Extract the (X, Y) coordinate from the center of the cell holding the provided text.  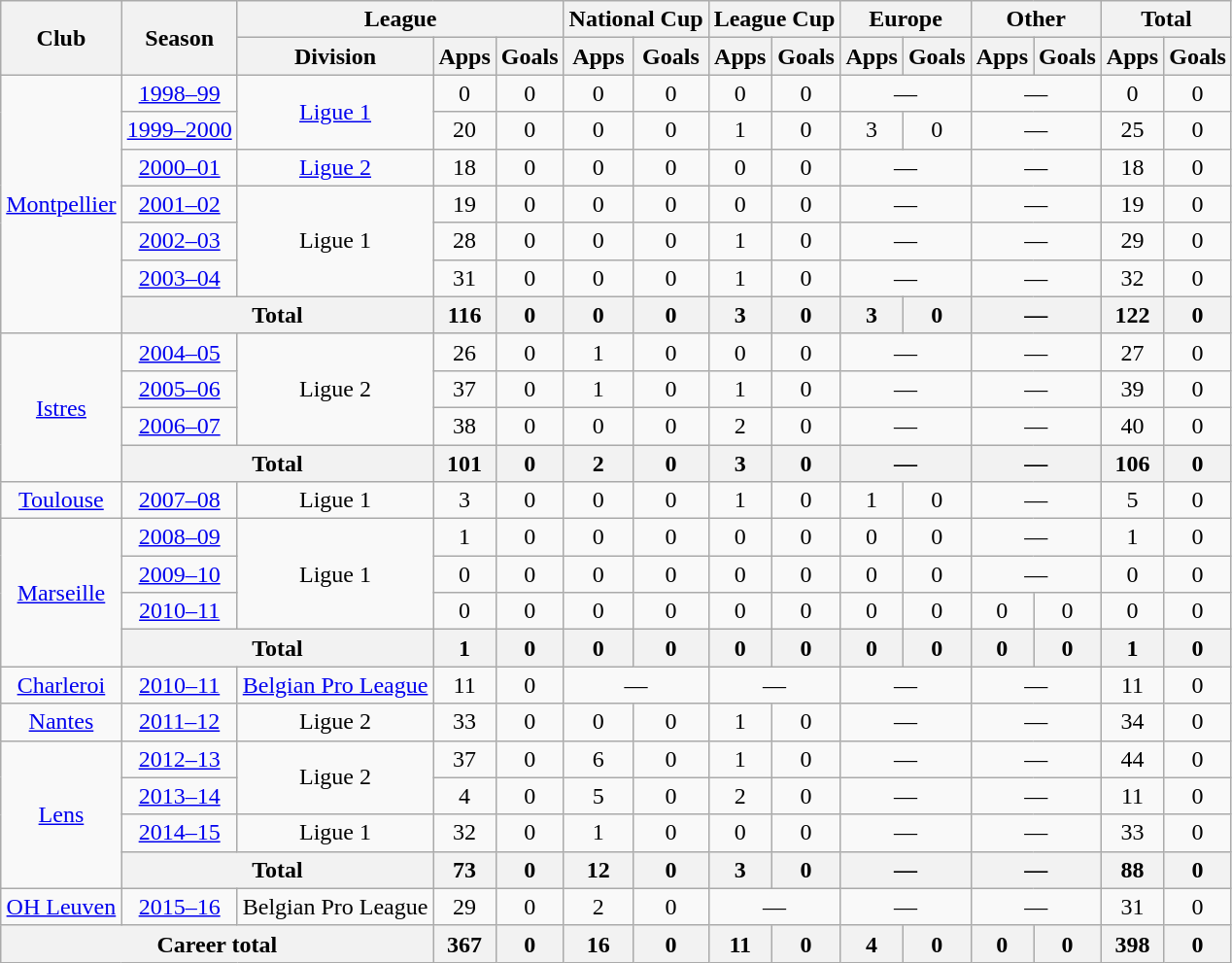
1999–2000 (179, 130)
2008–09 (179, 537)
2012–13 (179, 759)
2003–04 (179, 278)
25 (1132, 130)
2014–15 (179, 833)
2009–10 (179, 574)
16 (599, 944)
101 (464, 464)
Europe (906, 19)
40 (1132, 426)
Division (335, 56)
398 (1132, 944)
Montpellier (61, 204)
44 (1132, 759)
League (400, 19)
2004–05 (179, 352)
122 (1132, 315)
2002–03 (179, 241)
Other (1036, 19)
OH Leuven (61, 907)
2005–06 (179, 389)
1998–99 (179, 93)
2011–12 (179, 722)
26 (464, 352)
Lens (61, 814)
Charleroi (61, 685)
Career total (218, 944)
2015–16 (179, 907)
2001–02 (179, 204)
League Cup (774, 19)
39 (1132, 389)
88 (1132, 870)
National Cup (635, 19)
Istres (61, 407)
2013–14 (179, 796)
73 (464, 870)
38 (464, 426)
6 (599, 759)
Season (179, 38)
12 (599, 870)
2000–01 (179, 167)
28 (464, 241)
27 (1132, 352)
367 (464, 944)
116 (464, 315)
106 (1132, 464)
2006–07 (179, 426)
Marseille (61, 593)
2007–08 (179, 500)
Club (61, 38)
20 (464, 130)
34 (1132, 722)
Toulouse (61, 500)
Nantes (61, 722)
